Find where the given text appears and provide that cell's center as [X, Y] coordinate. 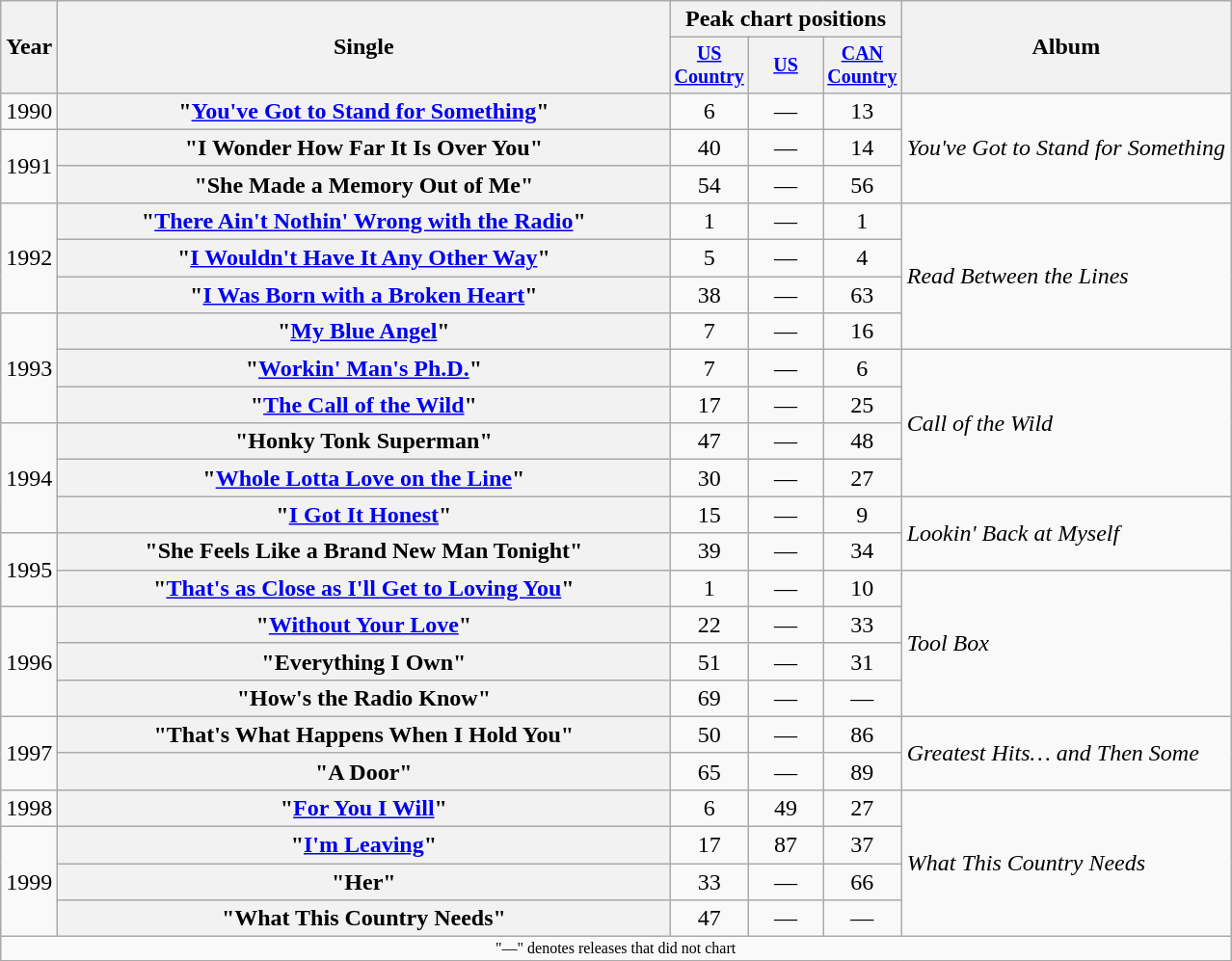
39 [710, 551]
US Country [710, 66]
5 [710, 258]
87 [787, 845]
4 [863, 258]
"How's the Radio Know" [364, 698]
1992 [29, 257]
What This Country Needs [1066, 863]
"You've Got to Stand for Something" [364, 111]
16 [863, 332]
"Without Your Love" [364, 625]
10 [863, 588]
Single [364, 47]
"For You I Will" [364, 808]
1997 [29, 753]
"That's What Happens When I Hold You" [364, 734]
65 [710, 771]
You've Got to Stand for Something [1066, 147]
"She Feels Like a Brand New Man Tonight" [364, 551]
56 [863, 184]
CAN Country [863, 66]
31 [863, 661]
Greatest Hits… and Then Some [1066, 753]
25 [863, 405]
22 [710, 625]
40 [710, 147]
14 [863, 147]
51 [710, 661]
"Everything I Own" [364, 661]
Year [29, 47]
"I Wouldn't Have It Any Other Way" [364, 258]
1993 [29, 368]
66 [863, 882]
50 [710, 734]
9 [863, 515]
63 [863, 295]
Read Between the Lines [1066, 276]
1994 [29, 478]
"That's as Close as I'll Get to Loving You" [364, 588]
"My Blue Angel" [364, 332]
"Honky Tonk Superman" [364, 441]
"I'm Leaving" [364, 845]
1991 [29, 166]
89 [863, 771]
30 [710, 478]
"There Ain't Nothin' Wrong with the Radio" [364, 221]
"The Call of the Wild" [364, 405]
Album [1066, 47]
"I Was Born with a Broken Heart" [364, 295]
54 [710, 184]
1998 [29, 808]
37 [863, 845]
13 [863, 111]
1990 [29, 111]
"She Made a Memory Out of Me" [364, 184]
48 [863, 441]
US [787, 66]
"What This Country Needs" [364, 919]
Lookin' Back at Myself [1066, 533]
1996 [29, 661]
69 [710, 698]
86 [863, 734]
1995 [29, 570]
"Whole Lotta Love on the Line" [364, 478]
"I Wonder How Far It Is Over You" [364, 147]
"Workin' Man's Ph.D." [364, 368]
34 [863, 551]
Call of the Wild [1066, 423]
49 [787, 808]
"I Got It Honest" [364, 515]
Tool Box [1066, 643]
"—" denotes releases that did not chart [616, 948]
1999 [29, 882]
15 [710, 515]
38 [710, 295]
"A Door" [364, 771]
Peak chart positions [786, 19]
"Her" [364, 882]
